Determine the (x, y) coordinate at the center of the cell enclosing the given text.  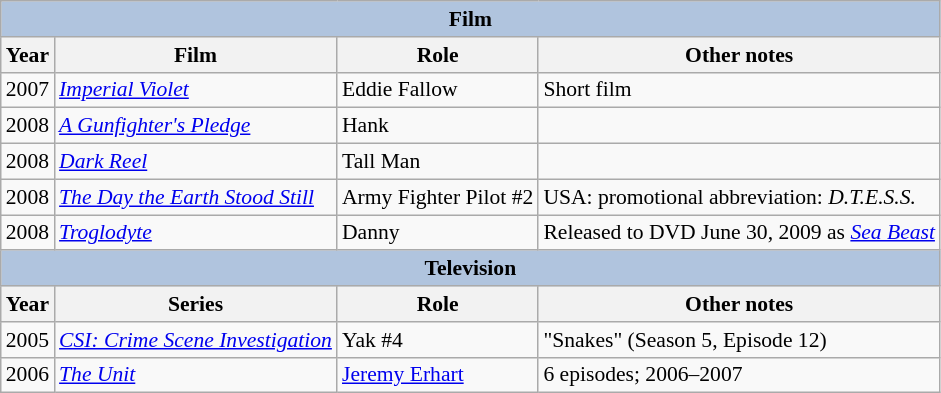
2005 (28, 340)
Television (470, 269)
Imperial Violet (196, 90)
"Snakes" (Season 5, Episode 12) (739, 340)
CSI: Crime Scene Investigation (196, 340)
The Unit (196, 375)
Hank (438, 126)
USA: promotional abbreviation: D.T.E.S.S. (739, 197)
2006 (28, 375)
Series (196, 304)
Danny (438, 233)
Tall Man (438, 162)
Short film (739, 90)
A Gunfighter's Pledge (196, 126)
Troglodyte (196, 233)
6 episodes; 2006–2007 (739, 375)
Yak #4 (438, 340)
Dark Reel (196, 162)
2007 (28, 90)
Army Fighter Pilot #2 (438, 197)
Released to DVD June 30, 2009 as Sea Beast (739, 233)
The Day the Earth Stood Still (196, 197)
Eddie Fallow (438, 90)
Jeremy Erhart (438, 375)
